From the cell containing the given text, extract its center point as [x, y] coordinate. 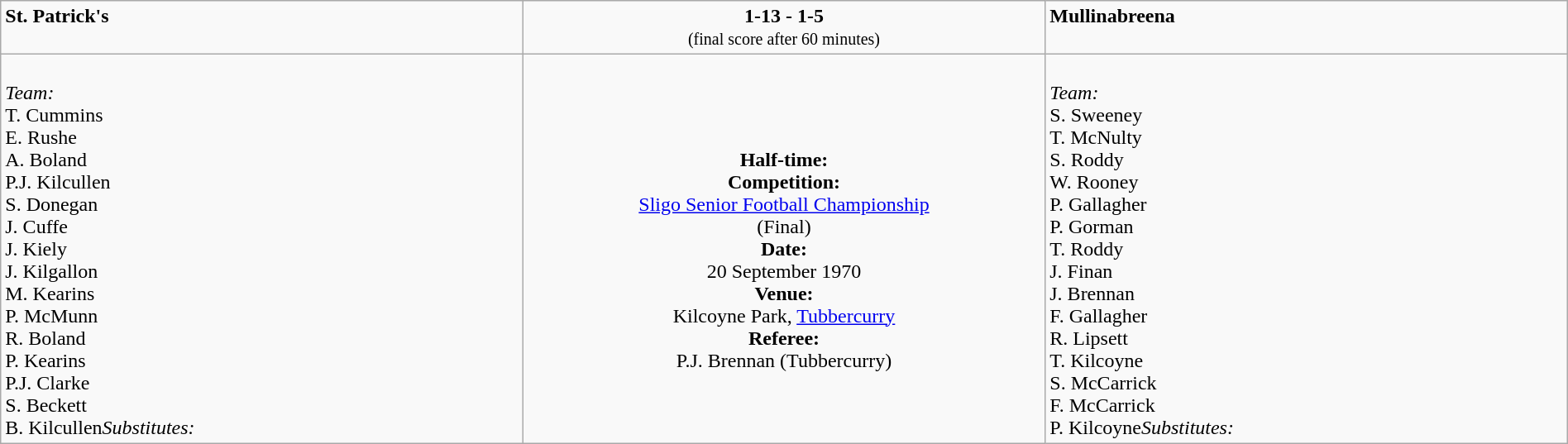
St. Patrick's [262, 28]
1-13 - 1-5(final score after 60 minutes) [784, 28]
Mullinabreena [1307, 28]
